Capture the cell that displays the provided text and extract its [X, Y] central coordinate. 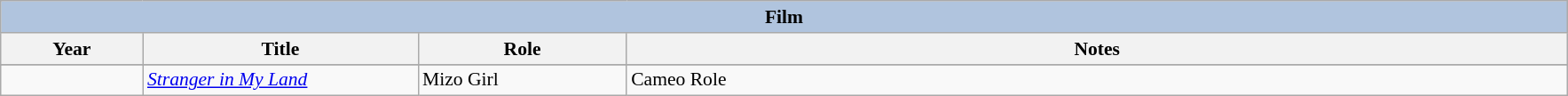
Stranger in My Land [280, 80]
Film [784, 17]
Year [72, 49]
Role [522, 49]
Notes [1097, 49]
Mizo Girl [522, 80]
Title [280, 49]
Cameo Role [1097, 80]
